Pinpoint the cell where the given text exists, returning its [x, y] midpoint coordinate. 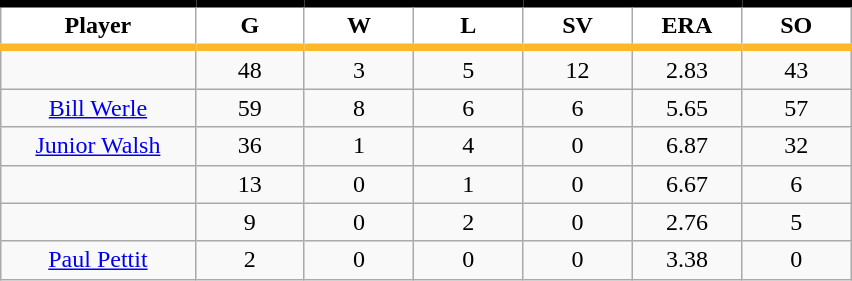
8 [358, 108]
G [250, 26]
L [468, 26]
32 [796, 146]
4 [468, 146]
Junior Walsh [98, 146]
W [358, 26]
2.76 [686, 222]
5.65 [686, 108]
59 [250, 108]
Paul Pettit [98, 260]
36 [250, 146]
3 [358, 68]
2.83 [686, 68]
Bill Werle [98, 108]
43 [796, 68]
ERA [686, 26]
13 [250, 184]
9 [250, 222]
Player [98, 26]
SO [796, 26]
57 [796, 108]
6.87 [686, 146]
48 [250, 68]
12 [578, 68]
6.67 [686, 184]
SV [578, 26]
3.38 [686, 260]
